Scan for the cell matching the given text and deliver its [x, y] coordinate at center. 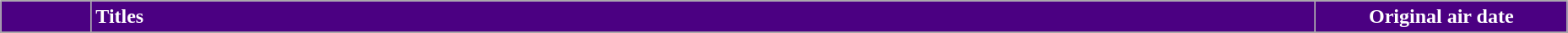
Original air date [1441, 17]
Titles [703, 17]
